Detect which cell encompasses the target text, then output its (X, Y) center coordinate. 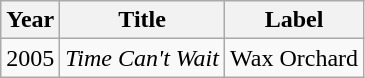
2005 (30, 58)
Wax Orchard (294, 58)
Title (142, 20)
Label (294, 20)
Year (30, 20)
Time Can't Wait (142, 58)
